From the cell containing the given text, extract its center point as (X, Y) coordinate. 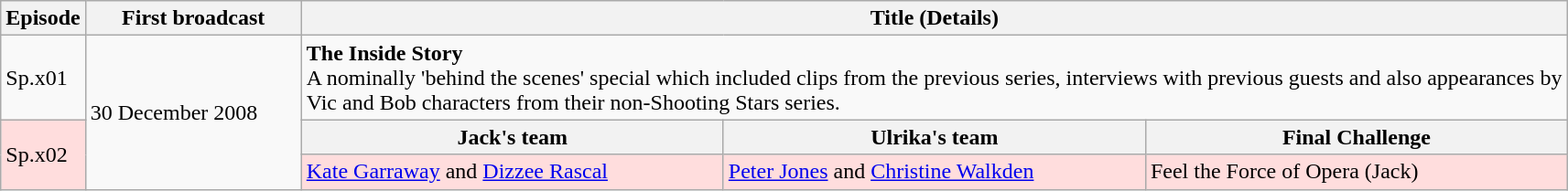
Sp.x01 (43, 78)
Episode (43, 18)
Feel the Force of Opera (Jack) (1357, 172)
First broadcast (193, 18)
Peter Jones and Christine Walkden (934, 172)
30 December 2008 (193, 112)
Final Challenge (1357, 137)
Sp.x02 (43, 154)
Kate Garraway and Dizzee Rascal (513, 172)
Jack's team (513, 137)
Title (Details) (934, 18)
Ulrika's team (934, 137)
